Locate the cell with the specified text and output its (X, Y) center coordinate. 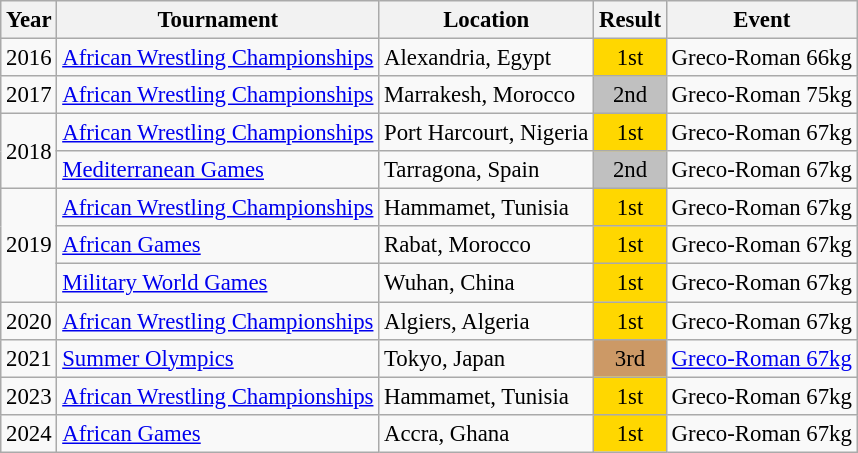
Marrakesh, Morocco (486, 95)
Result (630, 20)
Location (486, 20)
Event (762, 20)
2020 (29, 321)
2017 (29, 95)
Mediterranean Games (218, 170)
Year (29, 20)
Alexandria, Egypt (486, 58)
Tournament (218, 20)
2023 (29, 396)
Tokyo, Japan (486, 358)
2016 (29, 58)
Greco-Roman 66kg (762, 58)
Algiers, Algeria (486, 321)
2024 (29, 433)
2018 (29, 152)
Summer Olympics (218, 358)
Rabat, Morocco (486, 245)
Port Harcourt, Nigeria (486, 133)
Greco-Roman 75kg (762, 95)
2019 (29, 246)
Wuhan, China (486, 283)
2021 (29, 358)
Tarragona, Spain (486, 170)
3rd (630, 358)
Accra, Ghana (486, 433)
Military World Games (218, 283)
